Extract the (x, y) coordinate from the center of the cell holding the provided text.  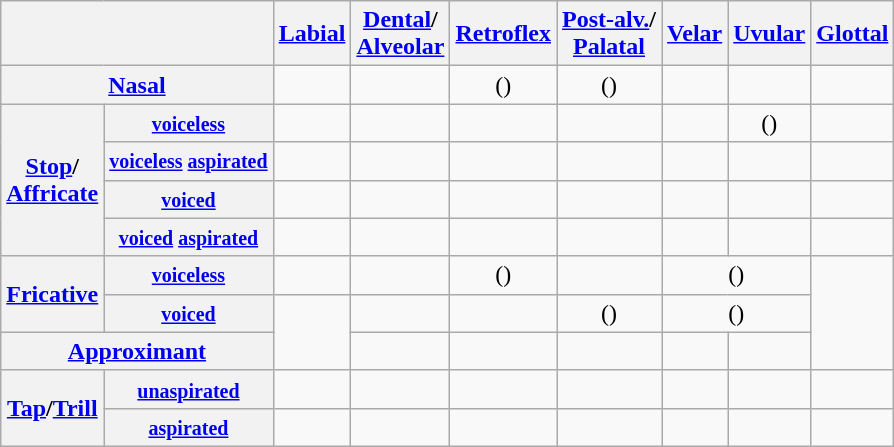
voiceless aspirated (188, 161)
Tap/Trill (52, 408)
Post-alv./Palatal (608, 34)
voiced aspirated (188, 237)
Nasal (137, 85)
Velar (695, 34)
Labial (312, 34)
Fricative (52, 294)
Approximant (137, 351)
Uvular (770, 34)
unaspirated (188, 389)
Dental/Alveolar (400, 34)
Retroflex (504, 34)
Stop/Affricate (52, 180)
aspirated (188, 427)
Glottal (852, 34)
